Pinpoint the cell where the given text exists, returning its [x, y] midpoint coordinate. 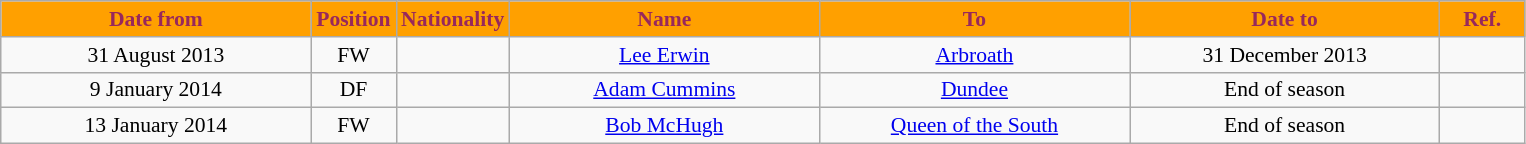
Arbroath [974, 55]
Position [354, 19]
Ref. [1482, 19]
Lee Erwin [664, 55]
9 January 2014 [156, 90]
To [974, 19]
31 August 2013 [156, 55]
Dundee [974, 90]
Bob McHugh [664, 126]
31 December 2013 [1285, 55]
13 January 2014 [156, 126]
Date from [156, 19]
Name [664, 19]
Nationality [452, 19]
Adam Cummins [664, 90]
Date to [1285, 19]
DF [354, 90]
Queen of the South [974, 126]
